Locate the cell with the specified text and output its (X, Y) center coordinate. 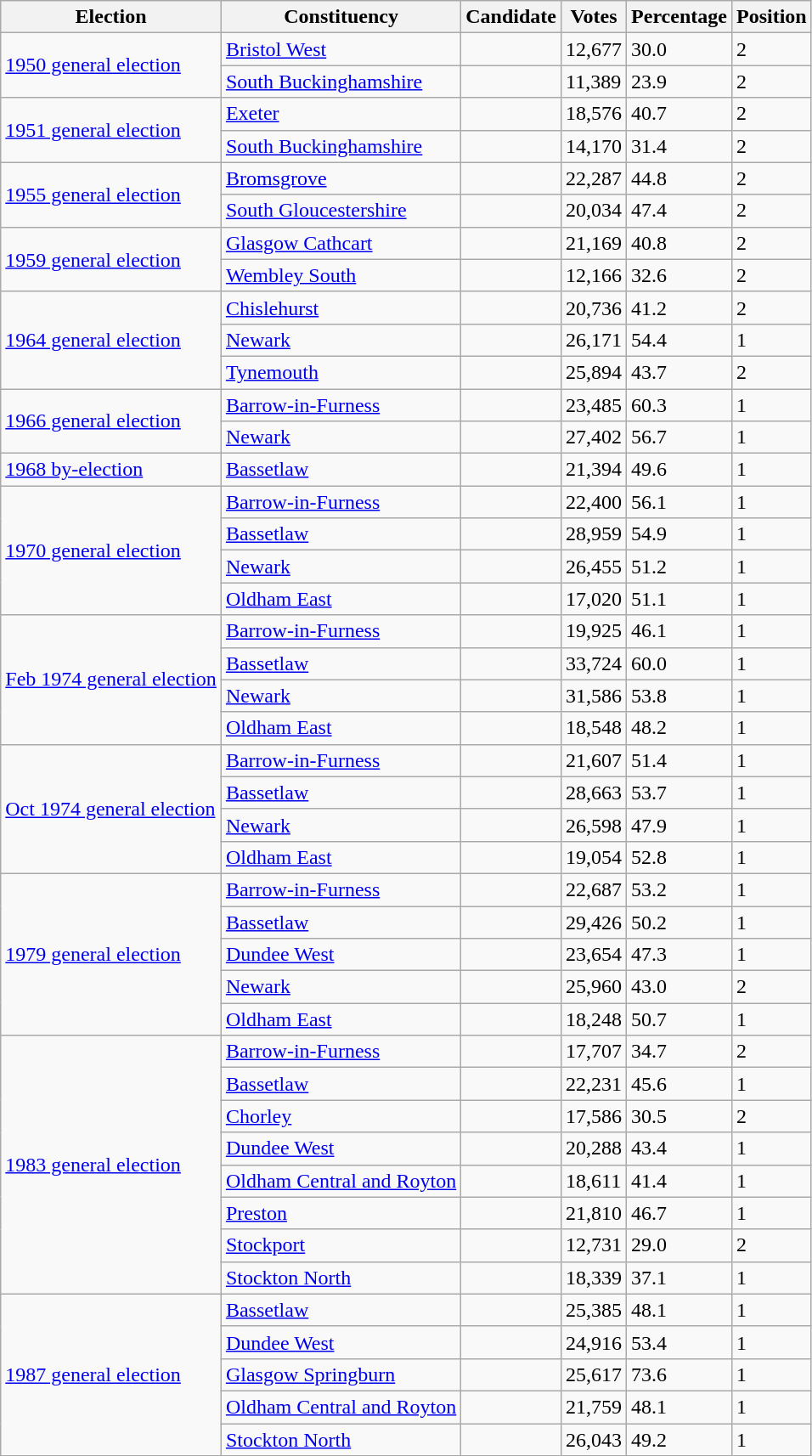
49.6 (679, 470)
25,385 (593, 1310)
Glasgow Cathcart (341, 243)
31.4 (679, 146)
43.4 (679, 1148)
1950 general election (111, 65)
12,677 (593, 49)
18,611 (593, 1181)
1951 general election (111, 130)
Preston (341, 1213)
Wembley South (341, 275)
30.0 (679, 49)
1979 general election (111, 954)
26,455 (593, 567)
46.1 (679, 631)
22,687 (593, 889)
33,724 (593, 663)
22,231 (593, 1084)
53.8 (679, 696)
Chislehurst (341, 308)
Votes (593, 17)
Chorley (341, 1116)
23,654 (593, 955)
28,663 (593, 793)
18,248 (593, 1019)
1987 general election (111, 1374)
12,166 (593, 275)
25,617 (593, 1374)
29,426 (593, 922)
32.6 (679, 275)
21,607 (593, 760)
41.2 (679, 308)
1968 by-election (111, 470)
53.7 (679, 793)
44.8 (679, 178)
50.2 (679, 922)
37.1 (679, 1278)
23.9 (679, 82)
48.2 (679, 728)
34.7 (679, 1052)
21,810 (593, 1213)
30.5 (679, 1116)
21,394 (593, 470)
53.4 (679, 1342)
Feb 1974 general election (111, 680)
45.6 (679, 1084)
Tynemouth (341, 372)
26,171 (593, 340)
Position (771, 17)
50.7 (679, 1019)
52.8 (679, 857)
1966 general election (111, 421)
60.3 (679, 405)
1970 general election (111, 550)
Election (111, 17)
22,400 (593, 502)
47.3 (679, 955)
20,288 (593, 1148)
25,894 (593, 372)
43.7 (679, 372)
Candidate (511, 17)
46.7 (679, 1213)
26,598 (593, 825)
Bromsgrove (341, 178)
17,707 (593, 1052)
21,759 (593, 1407)
54.9 (679, 534)
19,925 (593, 631)
14,170 (593, 146)
Oct 1974 general election (111, 809)
21,169 (593, 243)
26,043 (593, 1440)
Bristol West (341, 49)
40.8 (679, 243)
47.9 (679, 825)
Constituency (341, 17)
24,916 (593, 1342)
27,402 (593, 437)
Percentage (679, 17)
28,959 (593, 534)
51.4 (679, 760)
1955 general election (111, 195)
49.2 (679, 1440)
Glasgow Springburn (341, 1374)
73.6 (679, 1374)
18,576 (593, 114)
40.7 (679, 114)
Stockport (341, 1245)
20,034 (593, 211)
17,586 (593, 1116)
22,287 (593, 178)
60.0 (679, 663)
56.1 (679, 502)
18,339 (593, 1278)
56.7 (679, 437)
South Gloucestershire (341, 211)
12,731 (593, 1245)
Exeter (341, 114)
53.2 (679, 889)
51.1 (679, 599)
43.0 (679, 987)
29.0 (679, 1245)
18,548 (593, 728)
1959 general election (111, 259)
51.2 (679, 567)
19,054 (593, 857)
47.4 (679, 211)
54.4 (679, 340)
1964 general election (111, 340)
20,736 (593, 308)
23,485 (593, 405)
11,389 (593, 82)
17,020 (593, 599)
41.4 (679, 1181)
25,960 (593, 987)
1983 general election (111, 1165)
31,586 (593, 696)
